Capture the cell that displays the provided text and extract its (x, y) central coordinate. 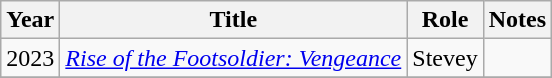
Title (234, 20)
Role (445, 20)
Notes (517, 20)
Year (30, 20)
Stevey (445, 58)
Rise of the Footsoldier: Vengeance (234, 58)
2023 (30, 58)
